Provide the (X, Y) coordinate of the cell's center where the given text is located.  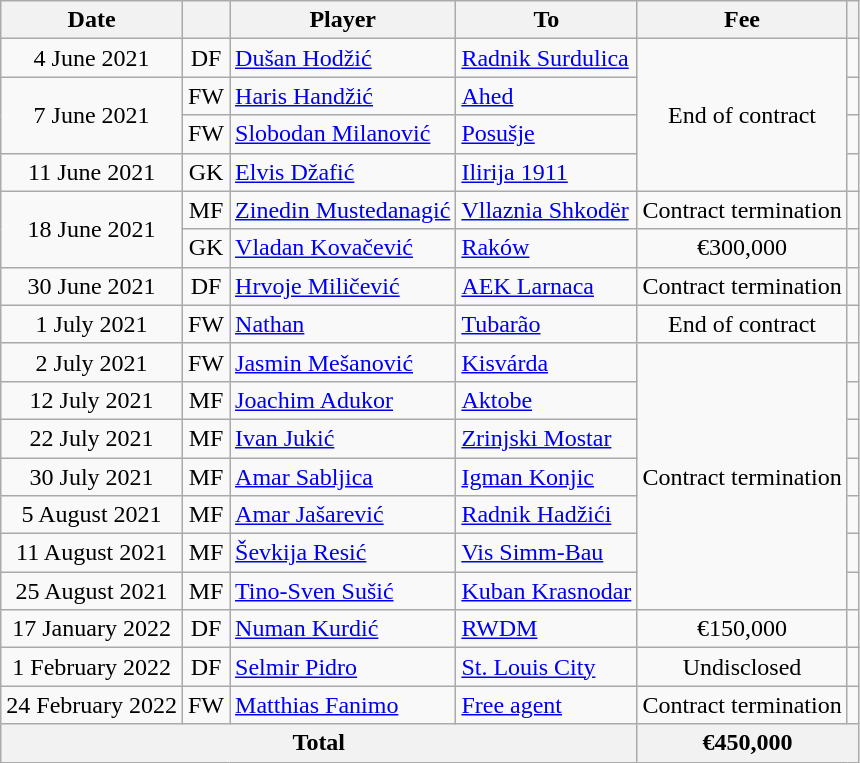
Numan Kurdić (343, 629)
€150,000 (742, 629)
Player (343, 20)
Amar Sabljica (343, 477)
RWDM (546, 629)
Undisclosed (742, 667)
Slobodan Milanović (343, 134)
2 July 2021 (92, 362)
Tubarão (546, 324)
7 June 2021 (92, 115)
Hrvoje Miličević (343, 286)
1 July 2021 (92, 324)
Haris Handžić (343, 96)
Jasmin Mešanović (343, 362)
11 June 2021 (92, 172)
17 January 2022 (92, 629)
Radnik Surdulica (546, 58)
Free agent (546, 705)
€450,000 (748, 743)
Date (92, 20)
Posušje (546, 134)
Igman Konjic (546, 477)
1 February 2022 (92, 667)
Matthias Fanimo (343, 705)
Joachim Adukor (343, 400)
Total (319, 743)
Ahed (546, 96)
St. Louis City (546, 667)
Selmir Pidro (343, 667)
Tino-Sven Sušić (343, 591)
Kisvárda (546, 362)
22 July 2021 (92, 438)
Amar Jašarević (343, 515)
Fee (742, 20)
€300,000 (742, 248)
30 June 2021 (92, 286)
4 June 2021 (92, 58)
24 February 2022 (92, 705)
Vladan Kovačević (343, 248)
Radnik Hadžići (546, 515)
5 August 2021 (92, 515)
Vllaznia Shkodër (546, 210)
Dušan Hodžić (343, 58)
To (546, 20)
Ivan Jukić (343, 438)
Ilirija 1911 (546, 172)
Aktobe (546, 400)
Ševkija Resić (343, 553)
11 August 2021 (92, 553)
Kuban Krasnodar (546, 591)
Elvis Džafić (343, 172)
AEK Larnaca (546, 286)
Nathan (343, 324)
30 July 2021 (92, 477)
Raków (546, 248)
18 June 2021 (92, 229)
12 July 2021 (92, 400)
25 August 2021 (92, 591)
Zinedin Mustedanagić (343, 210)
Zrinjski Mostar (546, 438)
Vis Simm-Bau (546, 553)
